Return [X, Y] of the center of cell containing provided text 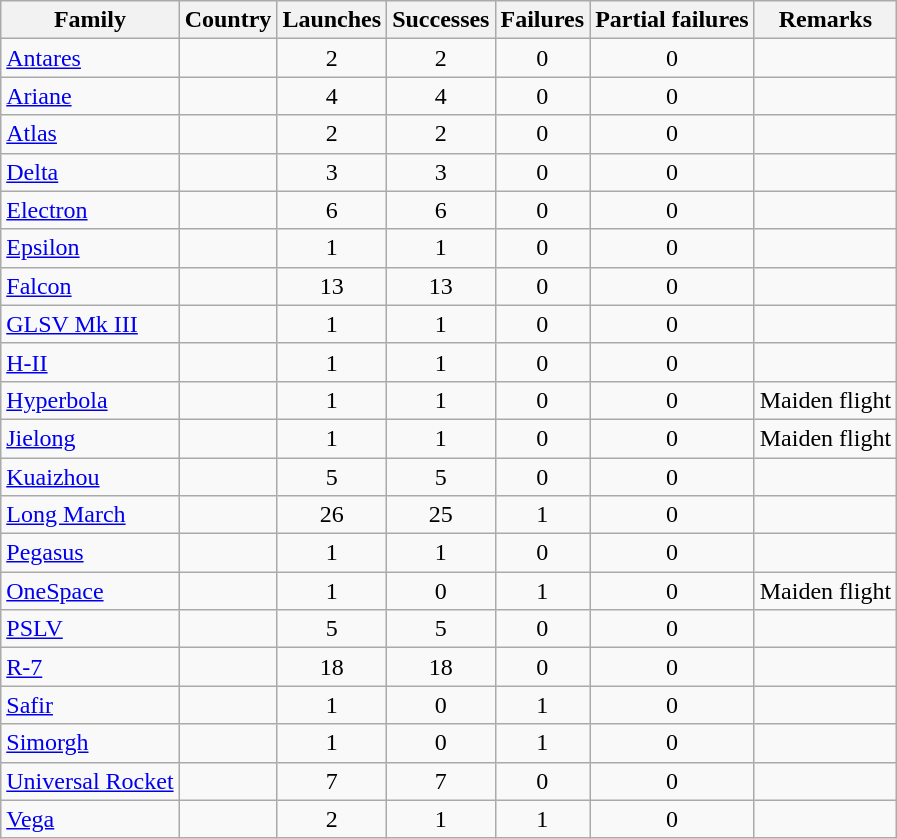
Remarks [825, 20]
Jielong [90, 438]
Long March [90, 515]
Vega [90, 819]
Launches [332, 20]
PSLV [90, 629]
Epsilon [90, 248]
Delta [90, 172]
Hyperbola [90, 400]
GLSV Mk III [90, 324]
Failures [542, 20]
H-II [90, 362]
Family [90, 20]
Pegasus [90, 553]
Partial failures [672, 20]
Successes [441, 20]
Ariane [90, 96]
25 [441, 515]
Kuaizhou [90, 477]
Antares [90, 58]
R-7 [90, 667]
Country [228, 20]
Safir [90, 705]
26 [332, 515]
Electron [90, 210]
Atlas [90, 134]
Simorgh [90, 743]
Universal Rocket [90, 781]
Falcon [90, 286]
OneSpace [90, 591]
